Scan for the cell matching the given text and deliver its [X, Y] coordinate at center. 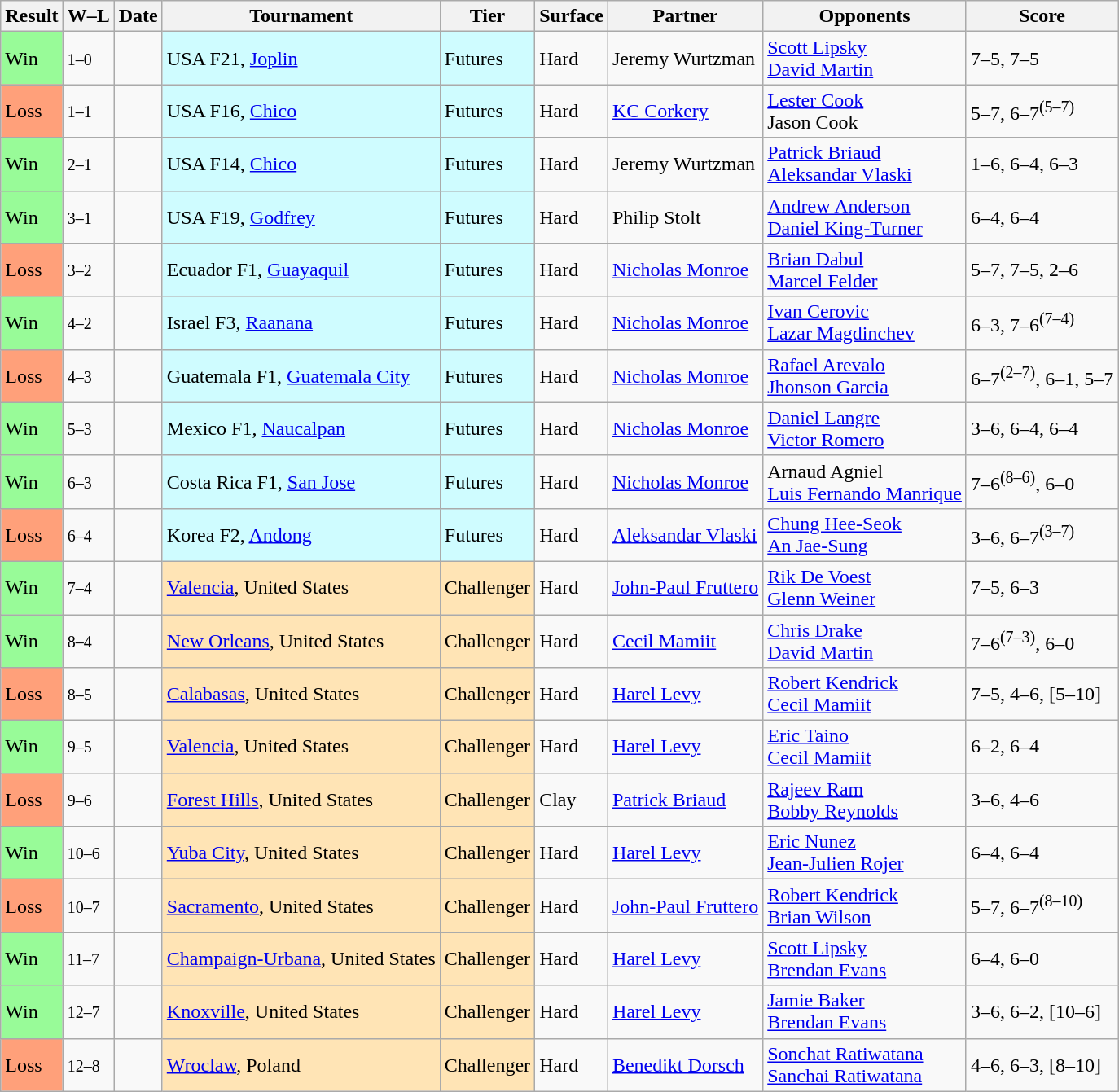
New Orleans, United States [301, 640]
Sonchat Ratiwatana Sanchai Ratiwatana [865, 1065]
4–6, 6–3, [8–10] [1042, 1065]
1–0 [88, 59]
7–5, 7–5 [1042, 59]
Tournament [301, 16]
3–1 [88, 217]
Aleksandar Vlaski [685, 534]
4–3 [88, 376]
Scott Lipsky Brendan Evans [865, 959]
Arnaud Agniel Luis Fernando Manrique [865, 482]
USA F14, Chico [301, 164]
Cecil Mamiit [685, 640]
5–7, 6–7(8–10) [1042, 906]
Korea F2, Andong [301, 534]
5–7, 7–5, 2–6 [1042, 270]
Rajeev Ram Bobby Reynolds [865, 800]
Date [138, 16]
Rik De Voest Glenn Weiner [865, 588]
12–7 [88, 1011]
5–3 [88, 428]
3–6, 6–2, [10–6] [1042, 1011]
Surface [572, 16]
9–6 [88, 800]
4–2 [88, 322]
5–7, 6–7(5–7) [1042, 111]
Philip Stolt [685, 217]
6–3, 7–6(7–4) [1042, 322]
10–6 [88, 853]
Lester Cook Jason Cook [865, 111]
Score [1042, 16]
Partner [685, 16]
Ecuador F1, Guayaquil [301, 270]
2–1 [88, 164]
3–6, 6–4, 6–4 [1042, 428]
3–2 [88, 270]
Tier [487, 16]
Wroclaw, Poland [301, 1065]
Knoxville, United States [301, 1011]
Forest Hills, United States [301, 800]
6–2, 6–4 [1042, 748]
3–6, 6–7(3–7) [1042, 534]
Guatemala F1, Guatemala City [301, 376]
Rafael Arevalo Jhonson Garcia [865, 376]
Ivan Cerovic Lazar Magdinchev [865, 322]
Yuba City, United States [301, 853]
Israel F3, Raanana [301, 322]
1–1 [88, 111]
Result [32, 16]
Sacramento, United States [301, 906]
Eric Taino Cecil Mamiit [865, 748]
Opponents [865, 16]
Mexico F1, Naucalpan [301, 428]
Chris Drake David Martin [865, 640]
7–5, 4–6, [5–10] [1042, 694]
USA F19, Godfrey [301, 217]
Eric Nunez Jean-Julien Rojer [865, 853]
Robert Kendrick Cecil Mamiit [865, 694]
Brian Dabul Marcel Felder [865, 270]
Clay [572, 800]
Jamie Baker Brendan Evans [865, 1011]
6–3 [88, 482]
8–5 [88, 694]
11–7 [88, 959]
6–7(2–7), 6–1, 5–7 [1042, 376]
Chung Hee-Seok An Jae-Sung [865, 534]
USA F21, Joplin [301, 59]
Daniel Langre Victor Romero [865, 428]
6–4, 6–0 [1042, 959]
Scott Lipsky David Martin [865, 59]
6–4 [88, 534]
3–6, 4–6 [1042, 800]
12–8 [88, 1065]
1–6, 6–4, 6–3 [1042, 164]
KC Corkery [685, 111]
Champaign-Urbana, United States [301, 959]
USA F16, Chico [301, 111]
7–6(8–6), 6–0 [1042, 482]
7–5, 6–3 [1042, 588]
Benedikt Dorsch [685, 1065]
9–5 [88, 748]
Calabasas, United States [301, 694]
10–7 [88, 906]
Robert Kendrick Brian Wilson [865, 906]
Patrick Briaud Aleksandar Vlaski [865, 164]
8–4 [88, 640]
Andrew Anderson Daniel King-Turner [865, 217]
7–4 [88, 588]
Patrick Briaud [685, 800]
W–L [88, 16]
7–6(7–3), 6–0 [1042, 640]
Costa Rica F1, San Jose [301, 482]
